Determine the [x, y] coordinate at the center of the cell enclosing the given text.  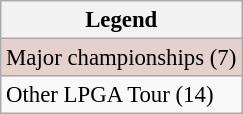
Major championships (7) [122, 58]
Other LPGA Tour (14) [122, 95]
Legend [122, 20]
